Capture the cell that displays the provided text and extract its [X, Y] central coordinate. 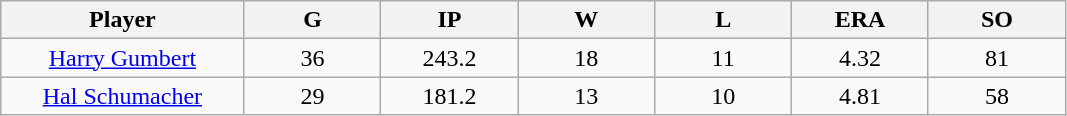
ERA [860, 20]
29 [312, 96]
18 [586, 58]
W [586, 20]
L [724, 20]
4.32 [860, 58]
G [312, 20]
IP [450, 20]
10 [724, 96]
11 [724, 58]
243.2 [450, 58]
36 [312, 58]
Hal Schumacher [122, 96]
SO [996, 20]
81 [996, 58]
58 [996, 96]
Player [122, 20]
4.81 [860, 96]
181.2 [450, 96]
Harry Gumbert [122, 58]
13 [586, 96]
